Locate the cell with the specified text and output its [X, Y] center coordinate. 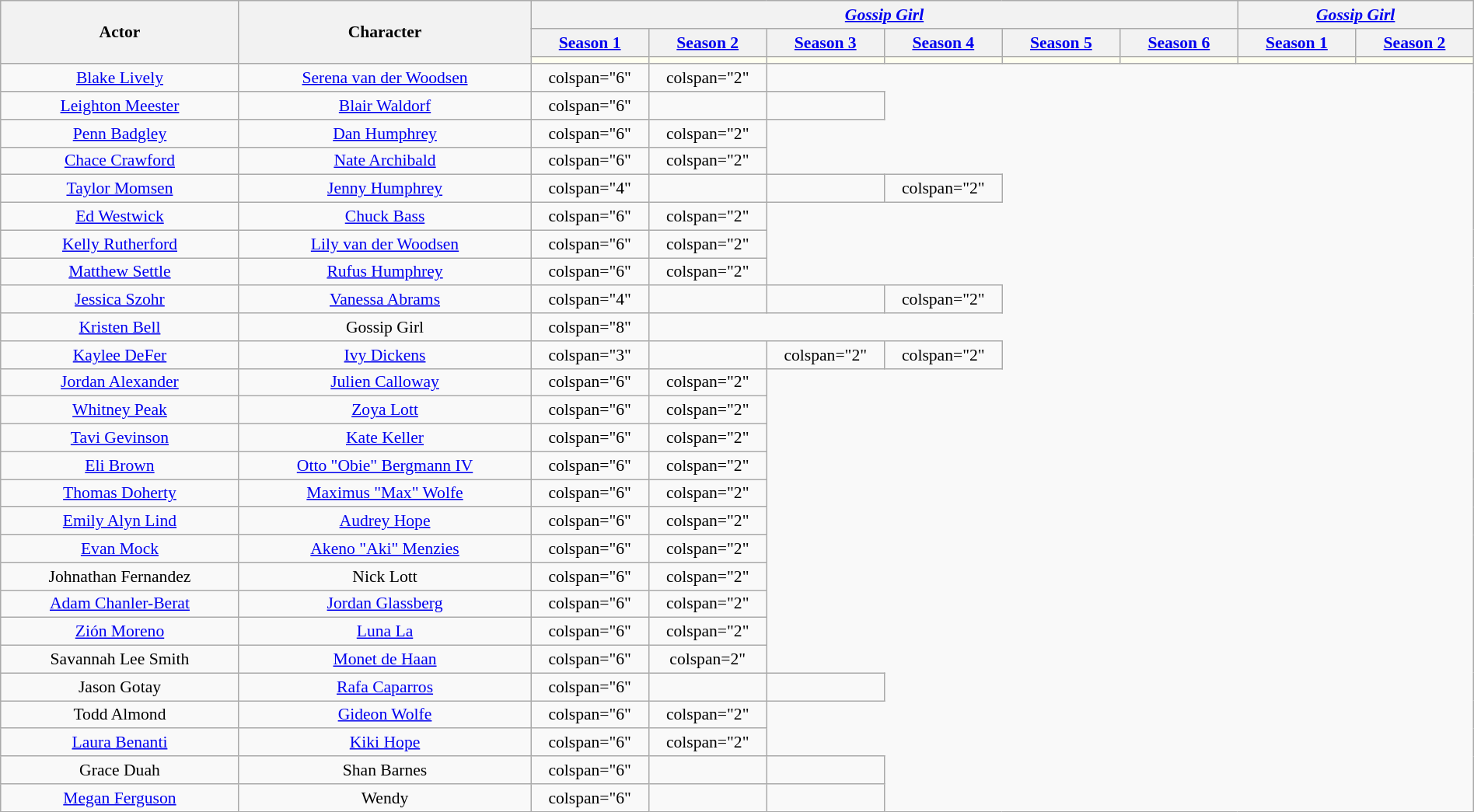
Grace Duah [120, 770]
Penn Badgley [120, 134]
Nate Archibald [385, 161]
Leighton Meester [120, 106]
Chace Crawford [120, 161]
Todd Almond [120, 715]
Kate Keller [385, 438]
Jenny Humphrey [385, 189]
Jason Gotay [120, 687]
Vanessa Abrams [385, 300]
Character [385, 33]
Kaylee DeFer [120, 355]
Johnathan Fernandez [120, 577]
Taylor Momsen [120, 189]
Jordan Alexander [120, 382]
colspan="3" [590, 355]
Audrey Hope [385, 521]
Blair Waldorf [385, 106]
Ivy Dickens [385, 355]
Adam Chanler-Berat [120, 604]
Kiki Hope [385, 743]
Akeno "Aki" Menzies [385, 549]
Rafa Caparros [385, 687]
Jessica Szohr [120, 300]
Wendy [385, 798]
Julien Calloway [385, 382]
Chuck Bass [385, 217]
Gideon Wolfe [385, 715]
Kristen Bell [120, 327]
Shan Barnes [385, 770]
Season 4 [944, 43]
Dan Humphrey [385, 134]
colspan=2" [707, 660]
Savannah Lee Smith [120, 660]
Jordan Glassberg [385, 604]
Rufus Humphrey [385, 272]
Laura Benanti [120, 743]
Blake Lively [120, 78]
Lily van der Woodsen [385, 244]
Whitney Peak [120, 410]
Nick Lott [385, 577]
Maximus "Max" Wolfe [385, 493]
Luna La [385, 632]
Season 6 [1179, 43]
Monet de Haan [385, 660]
Zoya Lott [385, 410]
Serena van der Woodsen [385, 78]
Matthew Settle [120, 272]
colspan="8" [590, 327]
Ed Westwick [120, 217]
Emily Alyn Lind [120, 521]
Tavi Gevinson [120, 438]
Actor [120, 33]
Evan Mock [120, 549]
Season 3 [826, 43]
Thomas Doherty [120, 493]
Eli Brown [120, 465]
Season 5 [1061, 43]
Kelly Rutherford [120, 244]
Zión Moreno [120, 632]
Megan Ferguson [120, 798]
Otto "Obie" Bergmann IV [385, 465]
